Locate the cell with the specified text and output its [x, y] center coordinate. 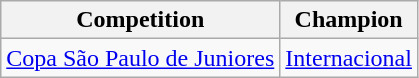
Competition [140, 20]
Champion [349, 20]
Internacional [349, 58]
Copa São Paulo de Juniores [140, 58]
